Output the [x, y] coordinate of the center of the cell containing the given text.  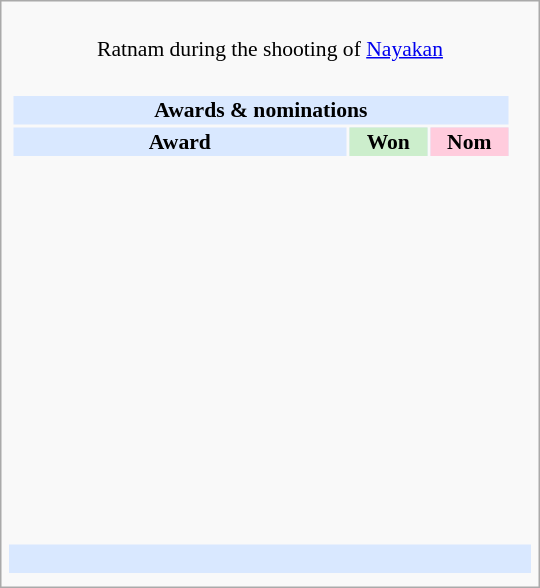
Award [180, 141]
Won [388, 141]
Ratnam during the shooting of Nayakan [270, 36]
Awards & nominations Award Won Nom [270, 304]
Nom [469, 141]
Awards & nominations [260, 110]
